Find where the given text appears and provide that cell's center as [X, Y] coordinate. 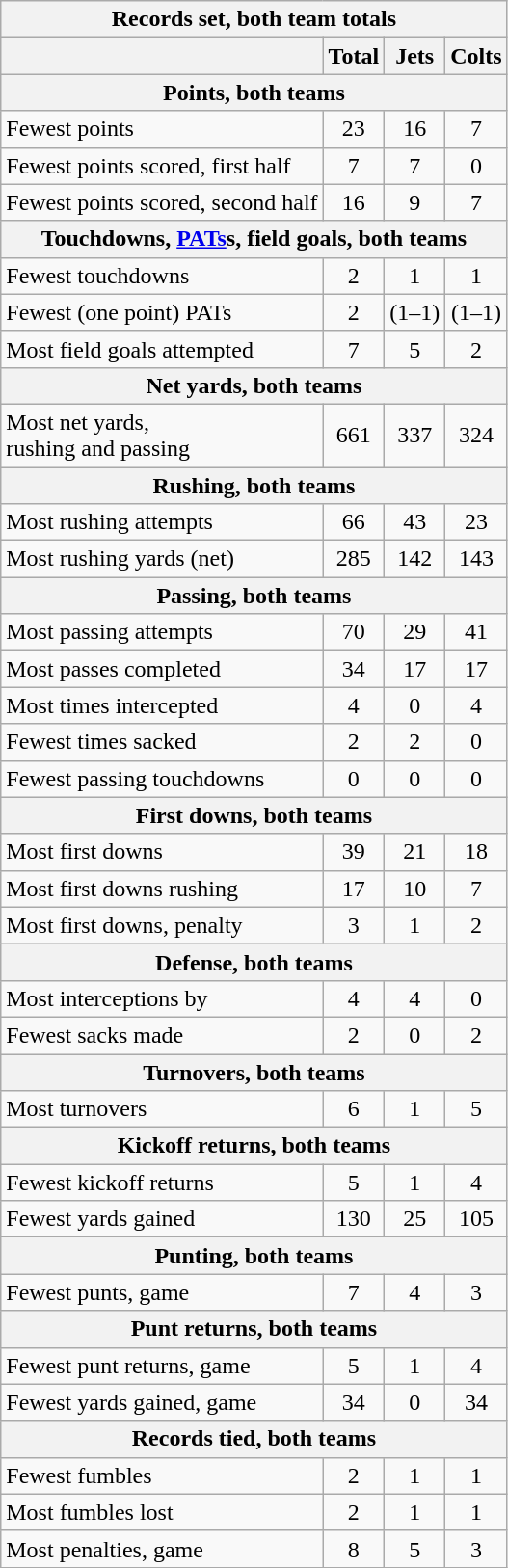
Passing, both teams [254, 596]
39 [354, 852]
Most interceptions by [162, 998]
Colts [476, 56]
Most first downs [162, 852]
Fewest passing touchdowns [162, 779]
Net yards, both teams [254, 385]
Most first downs, penalty [162, 925]
6 [354, 1109]
Points, both teams [254, 93]
Fewest fumbles [162, 1475]
Most net yards, rushing and passing [162, 436]
Fewest kickoff returns [162, 1183]
130 [354, 1219]
Punting, both teams [254, 1256]
43 [414, 522]
Total [354, 56]
8 [354, 1549]
Most times intercepted [162, 705]
Rushing, both teams [254, 485]
Fewest punt returns, game [162, 1366]
Most fumbles lost [162, 1512]
29 [414, 632]
Most passing attempts [162, 632]
337 [414, 436]
Turnovers, both teams [254, 1073]
66 [354, 522]
Touchdowns, PATss, field goals, both teams [254, 239]
Most rushing attempts [162, 522]
Records tied, both teams [254, 1439]
143 [476, 559]
285 [354, 559]
Fewest points scored, second half [162, 202]
Most field goals attempted [162, 349]
661 [354, 436]
Fewest touchdowns [162, 276]
21 [414, 852]
105 [476, 1219]
Kickoff returns, both teams [254, 1146]
First downs, both teams [254, 815]
Most first downs rushing [162, 889]
Jets [414, 56]
9 [414, 202]
10 [414, 889]
142 [414, 559]
Fewest points [162, 129]
Defense, both teams [254, 962]
Records set, both team totals [254, 19]
Fewest sacks made [162, 1035]
Fewest yards gained [162, 1219]
41 [476, 632]
Fewest (one point) PATs [162, 312]
70 [354, 632]
Most rushing yards (net) [162, 559]
18 [476, 852]
Most turnovers [162, 1109]
25 [414, 1219]
Fewest times sacked [162, 742]
Fewest yards gained, game [162, 1402]
Punt returns, both teams [254, 1329]
Most penalties, game [162, 1549]
Most passes completed [162, 669]
Fewest punts, game [162, 1292]
Fewest points scored, first half [162, 166]
324 [476, 436]
